Output the [x, y] coordinate of the center of the cell containing the given text.  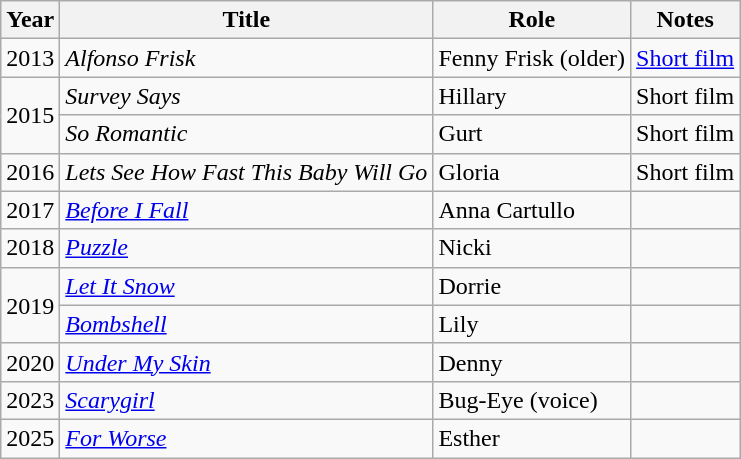
Fenny Frisk (older) [532, 58]
For Worse [246, 438]
Under My Skin [246, 362]
2013 [30, 58]
Anna Cartullo [532, 210]
2025 [30, 438]
Bug-Eye (voice) [532, 400]
2018 [30, 248]
2020 [30, 362]
2017 [30, 210]
Let It Snow [246, 286]
Bombshell [246, 324]
Scarygirl [246, 400]
Survey Says [246, 96]
Before I Fall [246, 210]
2023 [30, 400]
2016 [30, 172]
Lily [532, 324]
Dorrie [532, 286]
Denny [532, 362]
Title [246, 20]
Alfonso Frisk [246, 58]
Lets See How Fast This Baby Will Go [246, 172]
Esther [532, 438]
Year [30, 20]
Puzzle [246, 248]
Role [532, 20]
Gloria [532, 172]
Notes [686, 20]
2015 [30, 115]
Hillary [532, 96]
Gurt [532, 134]
2019 [30, 305]
Nicki [532, 248]
So Romantic [246, 134]
